Detect which cell encompasses the target text, then output its [X, Y] center coordinate. 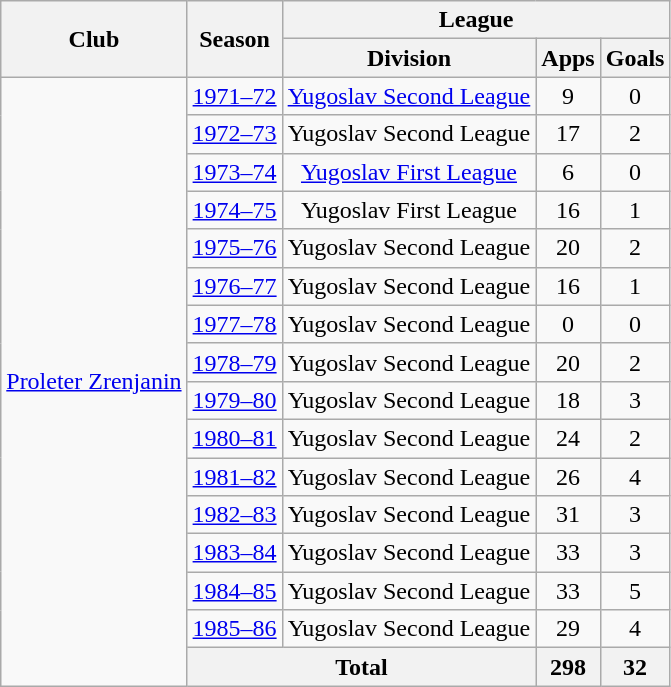
298 [568, 667]
1977–78 [234, 324]
Proleter Zrenjanin [94, 382]
5 [635, 591]
1983–84 [234, 553]
1980–81 [234, 438]
1973–74 [234, 172]
Club [94, 39]
32 [635, 667]
18 [568, 400]
Goals [635, 58]
1972–73 [234, 134]
1976–77 [234, 286]
Apps [568, 58]
6 [568, 172]
29 [568, 629]
1971–72 [234, 96]
9 [568, 96]
17 [568, 134]
League [476, 20]
1979–80 [234, 400]
1978–79 [234, 362]
Season [234, 39]
Division [409, 58]
1974–75 [234, 210]
1982–83 [234, 515]
26 [568, 477]
31 [568, 515]
1985–86 [234, 629]
1984–85 [234, 591]
1981–82 [234, 477]
24 [568, 438]
1975–76 [234, 248]
Total [362, 667]
